Identify which cell holds the provided text, then report its (X, Y) central coordinate. 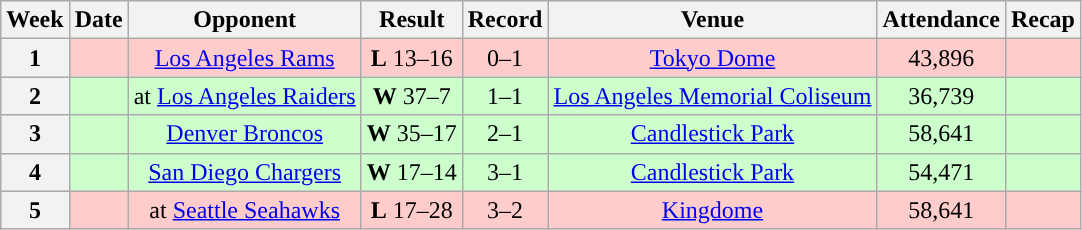
Week (35, 20)
43,896 (941, 58)
Kingdome (712, 210)
Venue (712, 20)
Denver Broncos (244, 134)
Record (505, 20)
3–1 (505, 172)
2–1 (505, 134)
3–2 (505, 210)
L 13–16 (412, 58)
36,739 (941, 96)
Los Angeles Rams (244, 58)
L 17–28 (412, 210)
4 (35, 172)
W 17–14 (412, 172)
Tokyo Dome (712, 58)
Los Angeles Memorial Coliseum (712, 96)
at Los Angeles Raiders (244, 96)
Opponent (244, 20)
W 37–7 (412, 96)
W 35–17 (412, 134)
Result (412, 20)
54,471 (941, 172)
Attendance (941, 20)
1–1 (505, 96)
1 (35, 58)
San Diego Chargers (244, 172)
Date (98, 20)
2 (35, 96)
Recap (1042, 20)
0–1 (505, 58)
3 (35, 134)
5 (35, 210)
at Seattle Seahawks (244, 210)
